Determine the [x, y] coordinate at the center of the cell enclosing the given text.  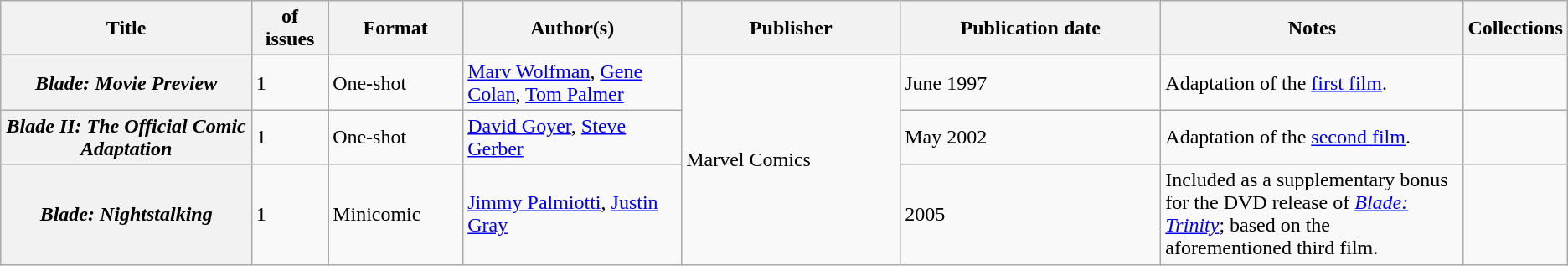
Marv Wolfman, Gene Colan, Tom Palmer [573, 82]
Title [126, 29]
Format [395, 29]
David Goyer, Steve Gerber [573, 138]
Adaptation of the first film. [1312, 82]
Notes [1312, 29]
Jimmy Palmiotti, Justin Gray [573, 215]
of issues [290, 29]
Included as a supplementary bonus for the DVD release of Blade: Trinity; based on the aforementioned third film. [1312, 215]
Marvel Comics [791, 159]
Blade: Movie Preview [126, 82]
June 1997 [1030, 82]
Collections [1515, 29]
Minicomic [395, 215]
May 2002 [1030, 138]
Publication date [1030, 29]
2005 [1030, 215]
Adaptation of the second film. [1312, 138]
Author(s) [573, 29]
Blade: Nightstalking [126, 215]
Publisher [791, 29]
Blade II: The Official Comic Adaptation [126, 138]
